Determine the [x, y] coordinate at the center of the cell enclosing the given text.  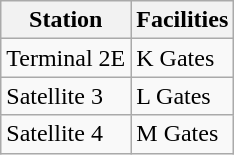
Satellite 4 [66, 134]
L Gates [182, 96]
Satellite 3 [66, 96]
Facilities [182, 20]
K Gates [182, 58]
M Gates [182, 134]
Terminal 2E [66, 58]
Station [66, 20]
